For the text-containing cell, return its midpoint in [x, y] coordinate format. 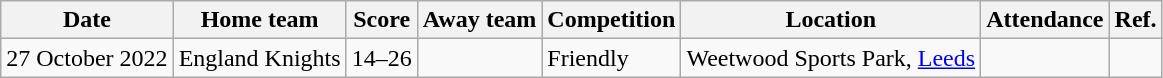
Date [87, 20]
Location [831, 20]
Score [382, 20]
Away team [480, 20]
England Knights [260, 58]
Competition [612, 20]
Attendance [1045, 20]
14–26 [382, 58]
Ref. [1136, 20]
Friendly [612, 58]
27 October 2022 [87, 58]
Home team [260, 20]
Weetwood Sports Park, Leeds [831, 58]
